Detect which cell encompasses the target text, then output its [X, Y] center coordinate. 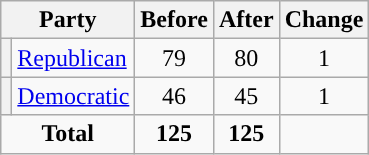
After [246, 20]
Republican [74, 58]
Before [174, 20]
Party [68, 20]
Total [68, 134]
46 [174, 96]
Change [324, 20]
Democratic [74, 96]
79 [174, 58]
45 [246, 96]
80 [246, 58]
